Return (x, y) of the center of cell containing provided text 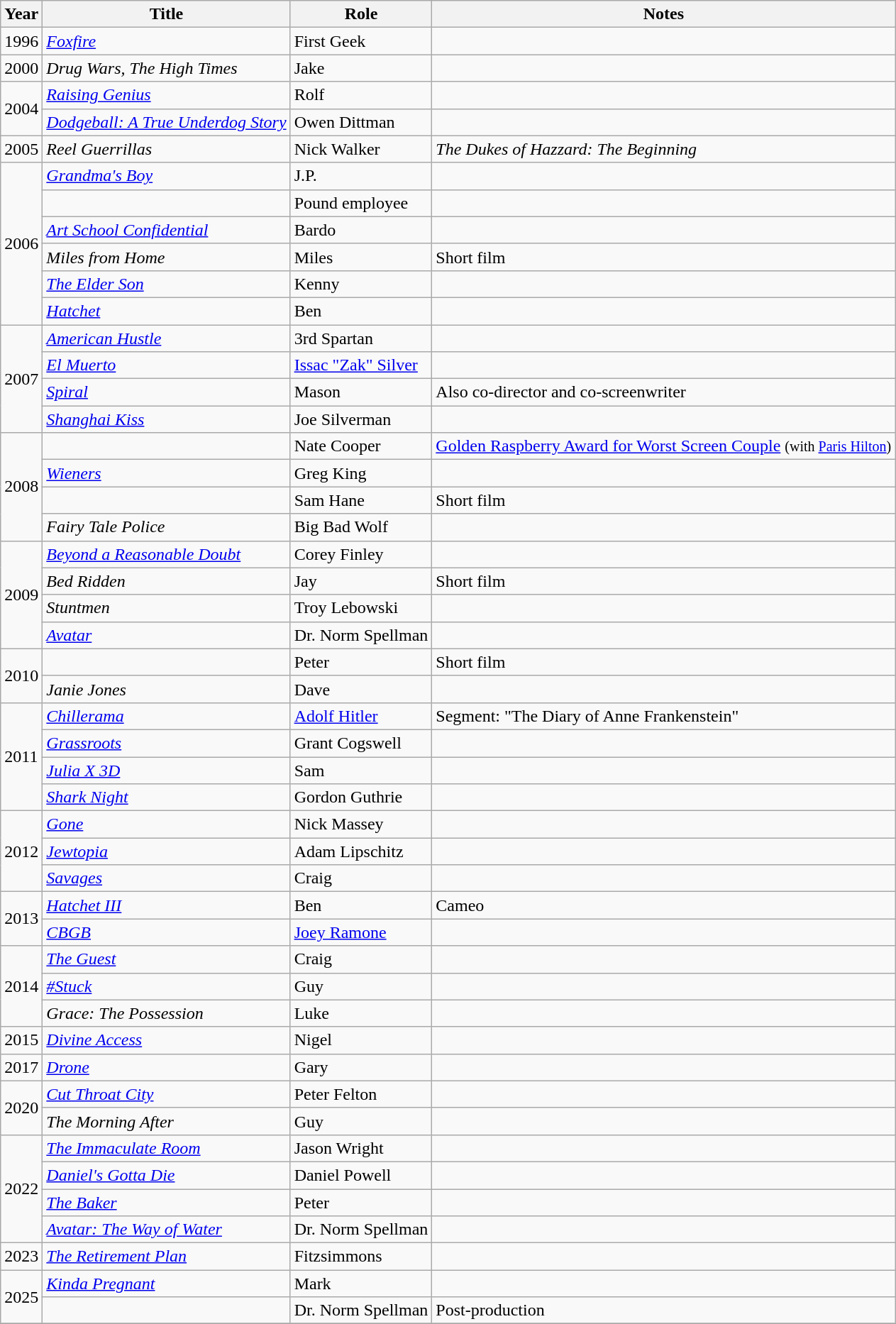
Jay (361, 581)
1996 (21, 41)
The Baker (166, 1203)
#Stuck (166, 986)
Post-production (664, 1311)
Dodgeball: A True Underdog Story (166, 122)
2005 (21, 149)
2013 (21, 919)
Role (361, 14)
Rolf (361, 95)
2017 (21, 1067)
Divine Access (166, 1040)
Hatchet III (166, 905)
The Elder Son (166, 284)
Miles from Home (166, 257)
American Hustle (166, 338)
Grandma's Boy (166, 176)
Greg King (361, 473)
Stuntmen (166, 608)
J.P. (361, 176)
The Immaculate Room (166, 1148)
Joe Silverman (361, 419)
2020 (21, 1108)
2023 (21, 1257)
2011 (21, 756)
Cameo (664, 905)
Notes (664, 14)
Nick Walker (361, 149)
2015 (21, 1040)
Julia X 3D (166, 770)
Bed Ridden (166, 581)
Raising Genius (166, 95)
Gone (166, 824)
Also co-director and co-screenwriter (664, 392)
Hatchet (166, 311)
2022 (21, 1188)
Drug Wars, The High Times (166, 68)
Kenny (361, 284)
Big Bad Wolf (361, 527)
The Morning After (166, 1121)
2006 (21, 243)
Adam Lipschitz (361, 851)
Pound employee (361, 203)
Chillerama (166, 716)
Title (166, 14)
Drone (166, 1067)
Savages (166, 878)
Adolf Hitler (361, 716)
Gordon Guthrie (361, 798)
Troy Lebowski (361, 608)
2000 (21, 68)
Beyond a Reasonable Doubt (166, 554)
Foxfire (166, 41)
2025 (21, 1297)
Sam (361, 770)
The Guest (166, 959)
Avatar (166, 635)
First Geek (361, 41)
Corey Finley (361, 554)
El Muerto (166, 365)
Shark Night (166, 798)
Golden Raspberry Award for Worst Screen Couple (with Paris Hilton) (664, 446)
Mason (361, 392)
Segment: "The Diary of Anne Frankenstein" (664, 716)
2010 (21, 675)
Shanghai Kiss (166, 419)
Spiral (166, 392)
Miles (361, 257)
Fairy Tale Police (166, 527)
Reel Guerrillas (166, 149)
The Retirement Plan (166, 1257)
Joey Ramone (361, 932)
Avatar: The Way of Water (166, 1230)
Art School Confidential (166, 230)
Daniel's Gotta Die (166, 1175)
Sam Hane (361, 500)
Kinda Pregnant (166, 1284)
Dave (361, 689)
Issac "Zak" Silver (361, 365)
Grace: The Possession (166, 1013)
Janie Jones (166, 689)
3rd Spartan (361, 338)
Luke (361, 1013)
Cut Throat City (166, 1094)
Gary (361, 1067)
Fitzsimmons (361, 1257)
Nick Massey (361, 824)
Grant Cogswell (361, 743)
2012 (21, 851)
2009 (21, 595)
The Dukes of Hazzard: The Beginning (664, 149)
Bardo (361, 230)
Grassroots (166, 743)
Jewtopia (166, 851)
Peter Felton (361, 1094)
2004 (21, 109)
CBGB (166, 932)
2007 (21, 379)
Nigel (361, 1040)
Mark (361, 1284)
Owen Dittman (361, 122)
2014 (21, 986)
Wieners (166, 473)
Jason Wright (361, 1148)
Nate Cooper (361, 446)
Daniel Powell (361, 1175)
Jake (361, 68)
2008 (21, 487)
Year (21, 14)
